Return (X, Y) of the center of cell containing provided text 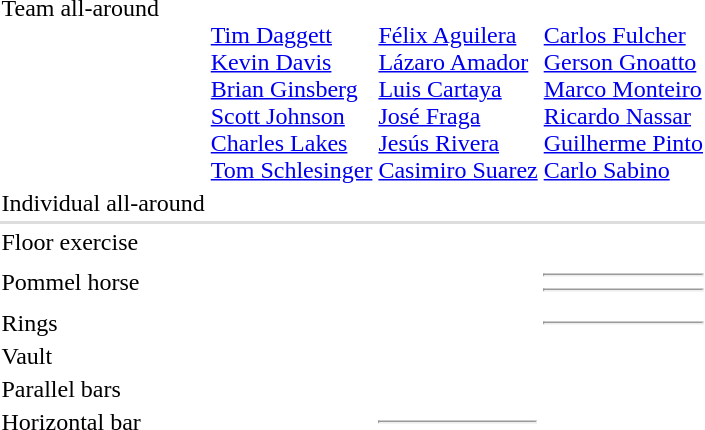
Individual all-around (103, 203)
Parallel bars (103, 389)
Vault (103, 356)
Rings (103, 323)
Pommel horse (103, 282)
Floor exercise (103, 242)
